For the text-containing cell, return its midpoint in (x, y) coordinate format. 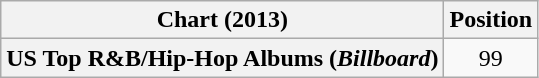
Chart (2013) (222, 20)
Position (491, 20)
99 (491, 58)
US Top R&B/Hip-Hop Albums (Billboard) (222, 58)
